Identify which cell holds the provided text, then report its (X, Y) central coordinate. 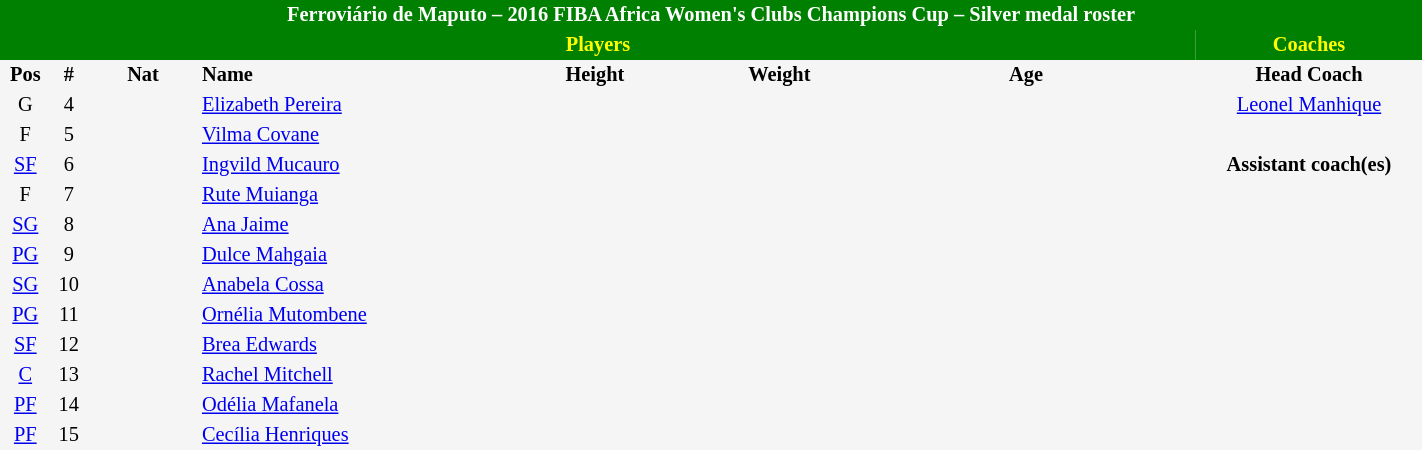
10 (69, 285)
Brea Edwards (343, 345)
Age (1026, 75)
Rute Muianga (343, 195)
Weight (780, 75)
7 (69, 195)
Anabela Cossa (343, 285)
5 (69, 135)
C (26, 375)
Nat (143, 75)
Ferroviário de Maputo – 2016 FIBA Africa Women's Clubs Champions Cup – Silver medal roster (711, 15)
Odélia Mafanela (343, 405)
Coaches (1309, 45)
12 (69, 345)
Dulce Mahgaia (343, 255)
Assistant coach(es) (1309, 165)
Rachel Mitchell (343, 375)
Leonel Manhique (1309, 105)
Head Coach (1309, 75)
Pos (26, 75)
13 (69, 375)
6 (69, 165)
Height (595, 75)
Players (598, 45)
14 (69, 405)
4 (69, 105)
Elizabeth Pereira (343, 105)
9 (69, 255)
Vilma Covane (343, 135)
15 (69, 435)
Ana Jaime (343, 225)
Ingvild Mucauro (343, 165)
8 (69, 225)
Ornélia Mutombene (343, 315)
G (26, 105)
# (69, 75)
11 (69, 315)
Name (343, 75)
Cecília Henriques (343, 435)
